Determine the [X, Y] coordinate at the center of the cell enclosing the given text.  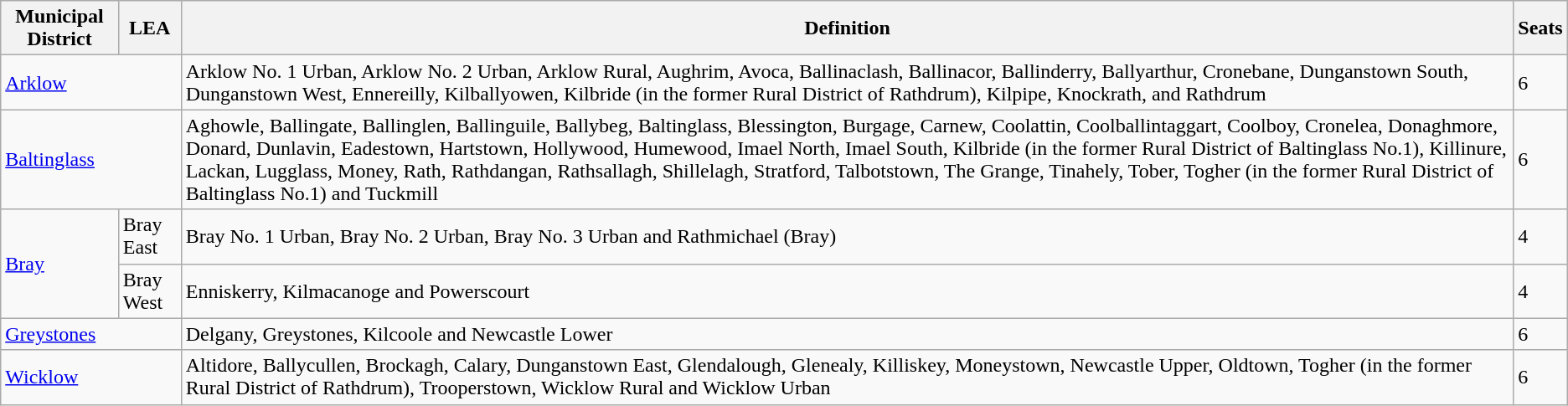
Seats [1540, 28]
Bray West [149, 291]
Wicklow [91, 377]
Delgany, Greystones, Kilcoole and Newcastle Lower [848, 334]
Baltinglass [91, 159]
Municipal District [60, 28]
Enniskerry, Kilmacanoge and Powerscourt [848, 291]
LEA [149, 28]
Greystones [91, 334]
Definition [848, 28]
Bray East [149, 236]
Arklow [91, 82]
Bray [60, 264]
Bray No. 1 Urban, Bray No. 2 Urban, Bray No. 3 Urban and Rathmichael (Bray) [848, 236]
